From the cell containing the given text, extract its center point as [X, Y] coordinate. 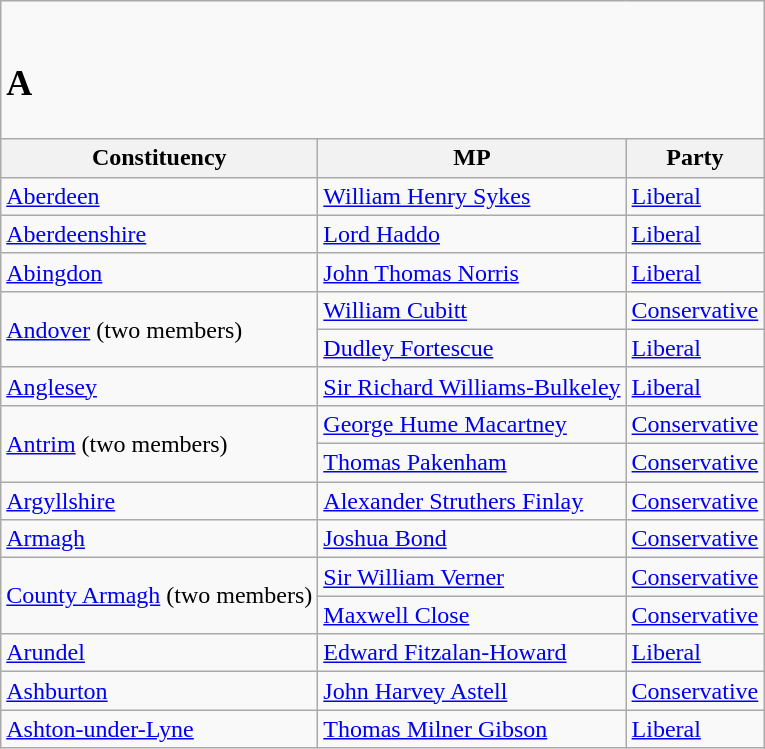
Andover (two members) [160, 329]
Alexander Struthers Finlay [472, 501]
Argyllshire [160, 501]
Aberdeen [160, 196]
Ashton-under-Lyne [160, 729]
Party [695, 158]
Constituency [160, 158]
William Henry Sykes [472, 196]
George Hume Macartney [472, 424]
Sir Richard Williams-Bulkeley [472, 386]
Ashburton [160, 691]
Joshua Bond [472, 539]
Armagh [160, 539]
Dudley Fortescue [472, 348]
MP [472, 158]
Aberdeenshire [160, 234]
John Harvey Astell [472, 691]
Arundel [160, 653]
Antrim (two members) [160, 443]
Edward Fitzalan-Howard [472, 653]
Lord Haddo [472, 234]
Thomas Pakenham [472, 463]
Abingdon [160, 272]
Maxwell Close [472, 615]
A [382, 70]
Sir William Verner [472, 577]
William Cubitt [472, 310]
Thomas Milner Gibson [472, 729]
John Thomas Norris [472, 272]
County Armagh (two members) [160, 596]
Anglesey [160, 386]
